Return [x, y] of the center of cell containing provided text 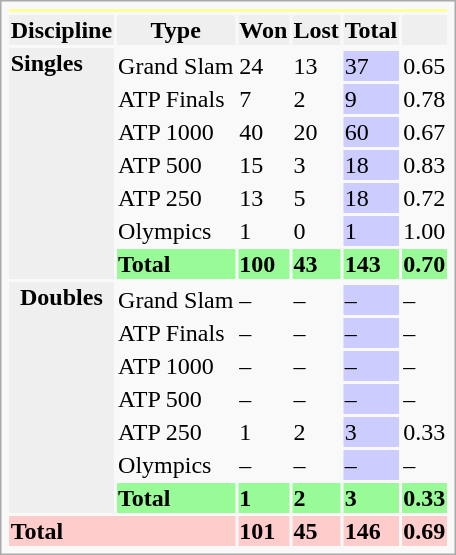
1.00 [424, 231]
100 [264, 264]
0.78 [424, 99]
5 [316, 198]
0 [316, 231]
0.69 [424, 531]
101 [264, 531]
0.83 [424, 165]
0.67 [424, 132]
0.72 [424, 198]
60 [370, 132]
Doubles [61, 398]
15 [264, 165]
7 [264, 99]
Singles [61, 164]
24 [264, 66]
Discipline [61, 30]
9 [370, 99]
Type [176, 30]
45 [316, 531]
143 [370, 264]
0.70 [424, 264]
40 [264, 132]
Won [264, 30]
43 [316, 264]
37 [370, 66]
146 [370, 531]
20 [316, 132]
Lost [316, 30]
0.65 [424, 66]
